From the cell containing the given text, extract its center point as [x, y] coordinate. 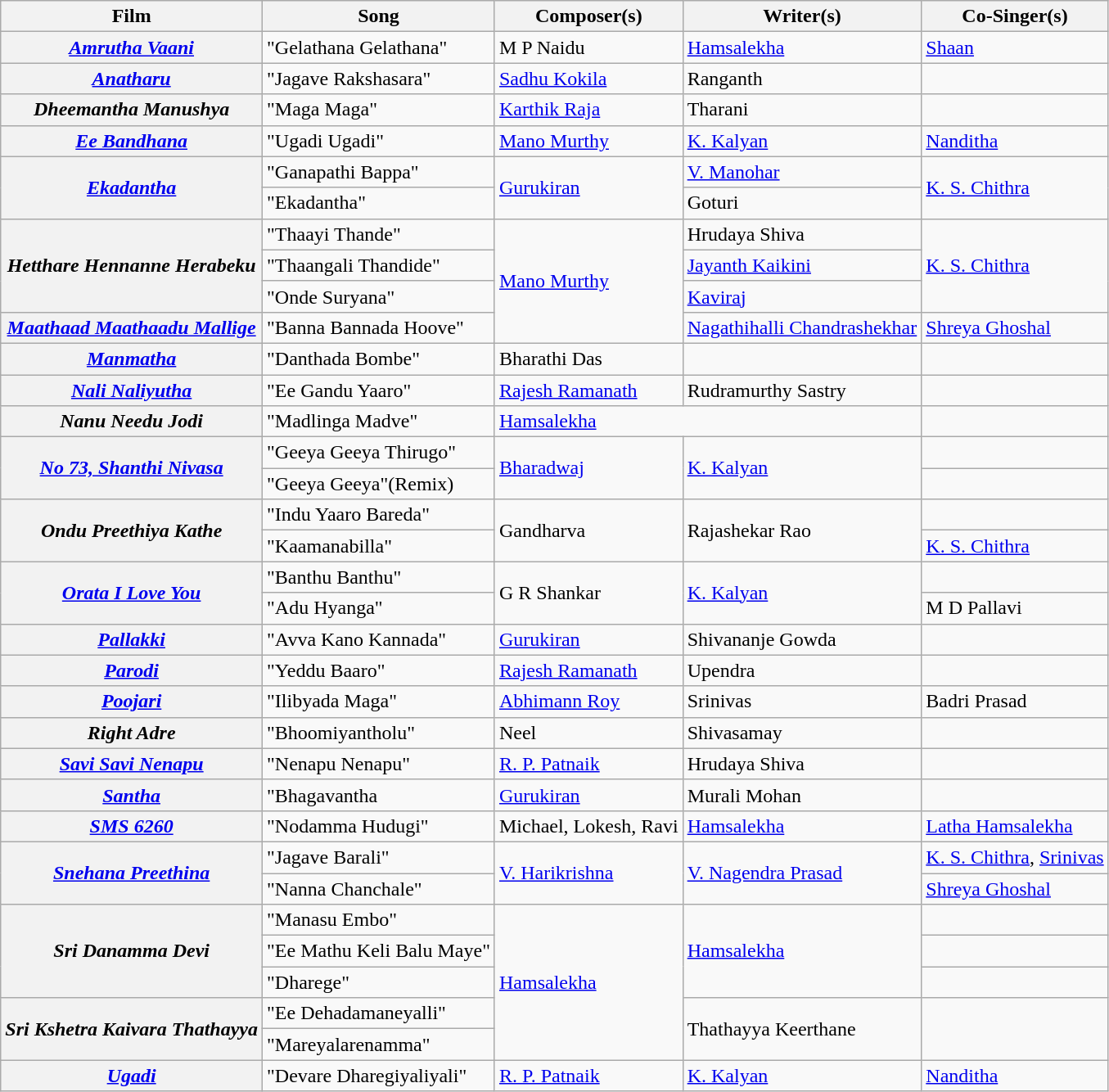
"Indu Yaaro Bareda" [379, 515]
M D Pallavi [1015, 608]
Dheemantha Manushya [132, 110]
Jayanth Kaikini [802, 265]
Sadhu Kokila [588, 79]
Santha [132, 795]
Tharani [802, 110]
Song [379, 16]
Shivananje Gowda [802, 639]
"Avva Kano Kannada" [379, 639]
SMS 6260 [132, 826]
"Gelathana Gelathana" [379, 47]
Badri Prasad [1015, 702]
Poojari [132, 702]
Composer(s) [588, 16]
Ugadi [132, 1076]
"Danthada Bombe" [379, 359]
Right Adre [132, 733]
Ekadantha [132, 187]
Ee Bandhana [132, 141]
Nali Naliyutha [132, 390]
"Banna Bannada Hoove" [379, 327]
"Jagave Rakshasara" [379, 79]
"Ee Dehadamaneyalli" [379, 1013]
Nanu Needu Jodi [132, 422]
"Ee Gandu Yaaro" [379, 390]
"Adu Hyanga" [379, 608]
"Onde Suryana" [379, 296]
Pallakki [132, 639]
"Devare Dharegiyaliyali" [379, 1076]
"Manasu Embo" [379, 920]
Co-Singer(s) [1015, 16]
"Banthu Banthu" [379, 577]
Amrutha Vaani [132, 47]
Sri Danamma Devi [132, 951]
"Bhoomiyantholu" [379, 733]
"Thaayi Thande" [379, 234]
Snehana Preethina [132, 873]
G R Shankar [588, 593]
"Nanna Chanchale" [379, 888]
Film [132, 16]
Hetthare Hennanne Herabeku [132, 265]
"Ganapathi Bappa" [379, 172]
"Dharege" [379, 982]
Orata I Love You [132, 593]
Karthik Raja [588, 110]
Goturi [802, 203]
M P Naidu [588, 47]
Kaviraj [802, 296]
Srinivas [802, 702]
Maathaad Maathaadu Mallige [132, 327]
"Ugadi Ugadi" [379, 141]
"Mareyalarenamma" [379, 1045]
"Maga Maga" [379, 110]
"Thaangali Thandide" [379, 265]
Ranganth [802, 79]
Ondu Preethiya Kathe [132, 530]
"Geeya Geeya"(Remix) [379, 484]
Upendra [802, 670]
"Nenapu Nenapu" [379, 764]
Savi Savi Nenapu [132, 764]
"Ee Mathu Keli Balu Maye" [379, 951]
Manmatha [132, 359]
Bharathi Das [588, 359]
Murali Mohan [802, 795]
Sri Kshetra Kaivara Thathayya [132, 1029]
"Madlinga Madve" [379, 422]
"Kaamanabilla" [379, 546]
Nagathihalli Chandrashekhar [802, 327]
Michael, Lokesh, Ravi [588, 826]
Latha Hamsalekha [1015, 826]
V. Nagendra Prasad [802, 873]
No 73, Shanthi Nivasa [132, 468]
Rudramurthy Sastry [802, 390]
Parodi [132, 670]
Neel [588, 733]
Thathayya Keerthane [802, 1029]
Anatharu [132, 79]
Abhimann Roy [588, 702]
"Ekadantha" [379, 203]
V. Harikrishna [588, 873]
Gandharva [588, 530]
"Jagave Barali" [379, 857]
V. Manohar [802, 172]
"Geeya Geeya Thirugo" [379, 453]
Shivasamay [802, 733]
"Ilibyada Maga" [379, 702]
Writer(s) [802, 16]
K. S. Chithra, Srinivas [1015, 857]
Rajashekar Rao [802, 530]
"Nodamma Hudugi" [379, 826]
Shaan [1015, 47]
"Yeddu Baaro" [379, 670]
"Bhagavantha [379, 795]
Bharadwaj [588, 468]
